Return the (X, Y) coordinate for the center point of the cell that contains the specified text.  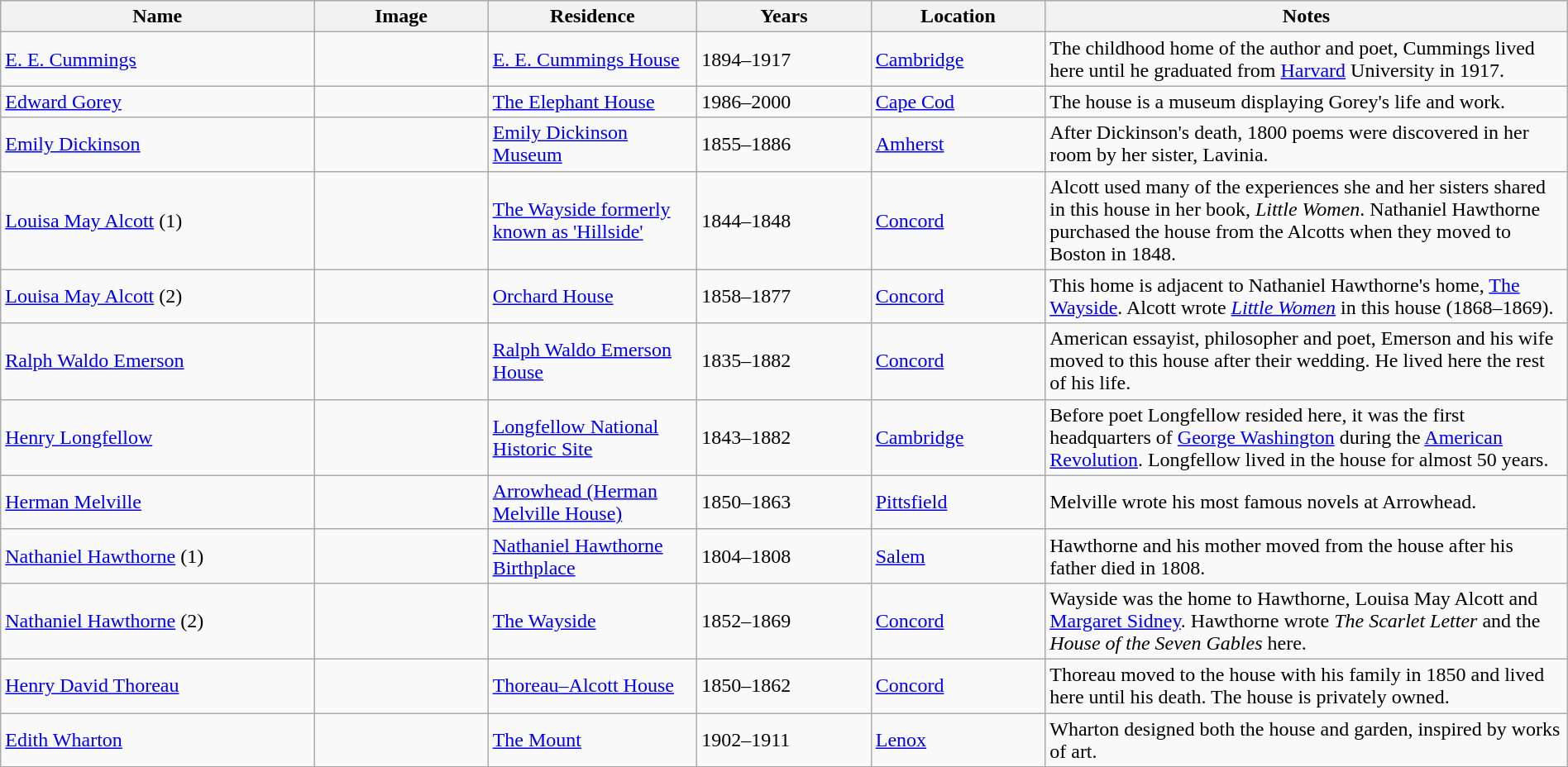
American essayist, philosopher and poet, Emerson and his wife moved to this house after their wedding. He lived here the rest of his life. (1307, 361)
Name (157, 17)
Nathaniel Hawthorne (1) (157, 555)
Residence (592, 17)
Henry Longfellow (157, 437)
The Wayside (592, 621)
1844–1848 (784, 220)
E. E. Cummings House (592, 60)
1850–1863 (784, 503)
Wharton designed both the house and garden, inspired by works of art. (1307, 739)
1858–1877 (784, 296)
Louisa May Alcott (1) (157, 220)
Emily Dickinson (157, 144)
Orchard House (592, 296)
1986–2000 (784, 102)
Herman Melville (157, 503)
Thoreau–Alcott House (592, 686)
Nathaniel Hawthorne Birthplace (592, 555)
Ralph Waldo Emerson House (592, 361)
Location (958, 17)
Amherst (958, 144)
Emily Dickinson Museum (592, 144)
1902–1911 (784, 739)
Melville wrote his most famous novels at Arrowhead. (1307, 503)
1855–1886 (784, 144)
After Dickinson's death, 1800 poems were discovered in her room by her sister, Lavinia. (1307, 144)
Wayside was the home to Hawthorne, Louisa May Alcott and Margaret Sidney. Hawthorne wrote The Scarlet Letter and the House of the Seven Gables here. (1307, 621)
The Mount (592, 739)
Lenox (958, 739)
1894–1917 (784, 60)
Louisa May Alcott (2) (157, 296)
1852–1869 (784, 621)
Thoreau moved to the house with his family in 1850 and lived here until his death. The house is privately owned. (1307, 686)
Years (784, 17)
Henry David Thoreau (157, 686)
Arrowhead (Herman Melville House) (592, 503)
Cape Cod (958, 102)
This home is adjacent to Nathaniel Hawthorne's home, The Wayside. Alcott wrote Little Women in this house (1868–1869). (1307, 296)
Ralph Waldo Emerson (157, 361)
The childhood home of the author and poet, Cummings lived here until he graduated from Harvard University in 1917. (1307, 60)
Notes (1307, 17)
Hawthorne and his mother moved from the house after his father died in 1808. (1307, 555)
1843–1882 (784, 437)
The Elephant House (592, 102)
Edward Gorey (157, 102)
Image (401, 17)
1850–1862 (784, 686)
E. E. Cummings (157, 60)
Longfellow National Historic Site (592, 437)
1835–1882 (784, 361)
The Wayside formerly known as 'Hillside' (592, 220)
Edith Wharton (157, 739)
Pittsfield (958, 503)
Salem (958, 555)
Nathaniel Hawthorne (2) (157, 621)
The house is a museum displaying Gorey's life and work. (1307, 102)
1804–1808 (784, 555)
